Determine the (x, y) coordinate at the center of the cell enclosing the given text.  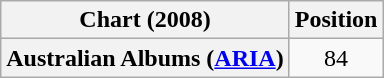
Chart (2008) (145, 20)
Position (336, 20)
84 (336, 58)
Australian Albums (ARIA) (145, 58)
